Locate the cell with the specified text and output its [X, Y] center coordinate. 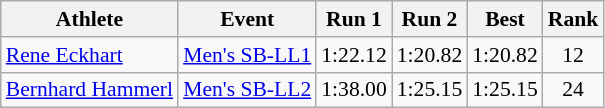
Men's SB-LL1 [247, 55]
Athlete [90, 19]
12 [574, 55]
Run 2 [430, 19]
1:22.12 [354, 55]
Rank [574, 19]
1:38.00 [354, 90]
Men's SB-LL2 [247, 90]
Run 1 [354, 19]
Best [504, 19]
Rene Eckhart [90, 55]
24 [574, 90]
Event [247, 19]
Bernhard Hammerl [90, 90]
